Determine the [x, y] coordinate at the center of the cell enclosing the given text.  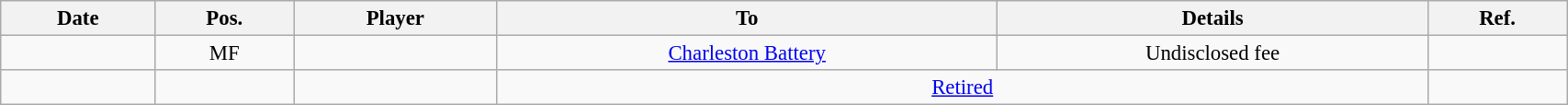
Details [1213, 18]
Pos. [224, 18]
Retired [963, 87]
Ref. [1497, 18]
Undisclosed fee [1213, 53]
Charleston Battery [748, 53]
MF [224, 53]
Date [78, 18]
To [748, 18]
Player [395, 18]
